Search for the cell housing the specified text and yield its (x, y) center coordinate. 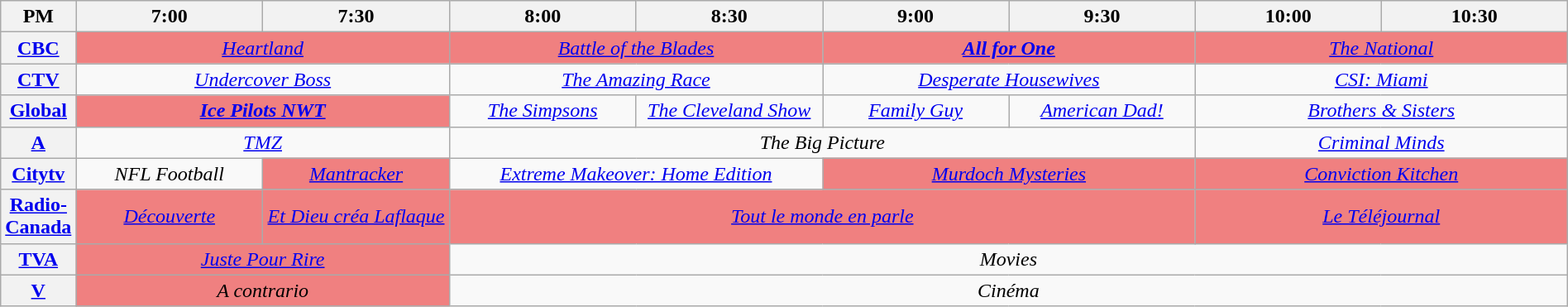
Battle of the Blades (635, 48)
CSI: Miami (1381, 79)
Et Dieu créa Laflaque (356, 217)
Brothers & Sisters (1381, 111)
Murdoch Mysteries (1009, 174)
Movies (1008, 259)
The National (1381, 48)
Desperate Housewives (1009, 79)
Radio-Canada (38, 217)
Cinéma (1008, 290)
Le Téléjournal (1381, 217)
Citytv (38, 174)
The Simpsons (543, 111)
Global (38, 111)
10:30 (1474, 17)
CTV (38, 79)
8:30 (729, 17)
7:30 (356, 17)
Mantracker (356, 174)
V (38, 290)
The Amazing Race (635, 79)
Ice Pilots NWT (263, 111)
The Big Picture (822, 142)
The Cleveland Show (729, 111)
Criminal Minds (1381, 142)
All for One (1009, 48)
10:00 (1288, 17)
9:30 (1102, 17)
Tout le monde en parle (822, 217)
9:00 (916, 17)
NFL Football (170, 174)
Extreme Makeover: Home Edition (635, 174)
A contrario (263, 290)
8:00 (543, 17)
TVA (38, 259)
CBC (38, 48)
7:00 (170, 17)
PM (38, 17)
Heartland (263, 48)
American Dad! (1102, 111)
Undercover Boss (263, 79)
Family Guy (916, 111)
TMZ (263, 142)
Conviction Kitchen (1381, 174)
A (38, 142)
Découverte (170, 217)
Juste Pour Rire (263, 259)
